From the cell containing the given text, extract its center point as [X, Y] coordinate. 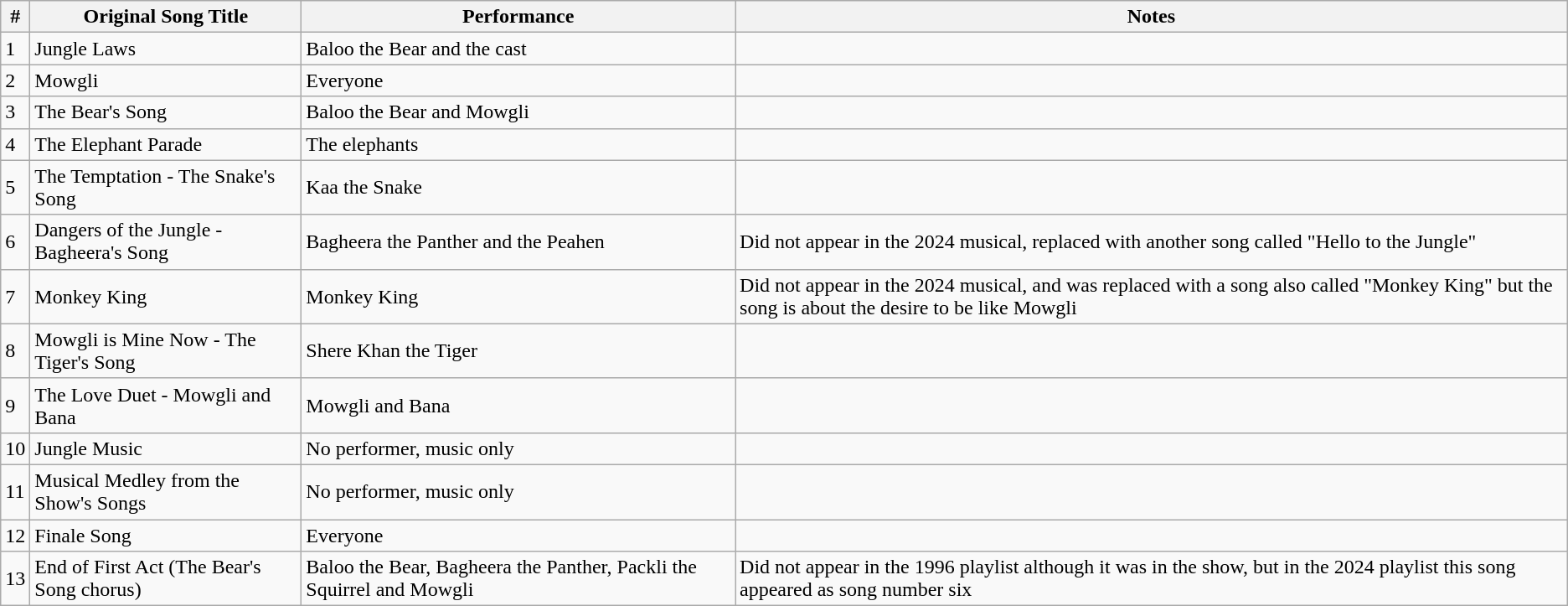
3 [15, 112]
Finale Song [166, 536]
Dangers of the Jungle - Bagheera's Song [166, 241]
Jungle Laws [166, 49]
Shere Khan the Tiger [518, 350]
Performance [518, 17]
Jungle Music [166, 448]
The Love Duet - Mowgli and Bana [166, 406]
2 [15, 80]
Mowgli is Mine Now - The Tiger's Song [166, 350]
The Bear's Song [166, 112]
13 [15, 578]
Mowgli [166, 80]
12 [15, 536]
10 [15, 448]
7 [15, 297]
4 [15, 144]
Mowgli and Bana [518, 406]
6 [15, 241]
Did not appear in the 2024 musical, and was replaced with a song also called "Monkey King" but the song is about the desire to be like Mowgli [1152, 297]
Original Song Title [166, 17]
Baloo the Bear, Bagheera the Panther, Packli the Squirrel and Mowgli [518, 578]
Musical Medley from the Show's Songs [166, 491]
End of First Act (The Bear's Song chorus) [166, 578]
5 [15, 188]
Did not appear in the 2024 musical, replaced with another song called "Hello to the Jungle" [1152, 241]
Baloo the Bear and Mowgli [518, 112]
8 [15, 350]
Baloo the Bear and the cast [518, 49]
Kaa the Snake [518, 188]
Did not appear in the 1996 playlist although it was in the show, but in the 2024 playlist this song appeared as song number six [1152, 578]
Notes [1152, 17]
The elephants [518, 144]
1 [15, 49]
The Temptation - The Snake's Song [166, 188]
11 [15, 491]
9 [15, 406]
The Elephant Parade [166, 144]
# [15, 17]
Bagheera the Panther and the Peahen [518, 241]
